Locate the cell with the specified text and output its (x, y) center coordinate. 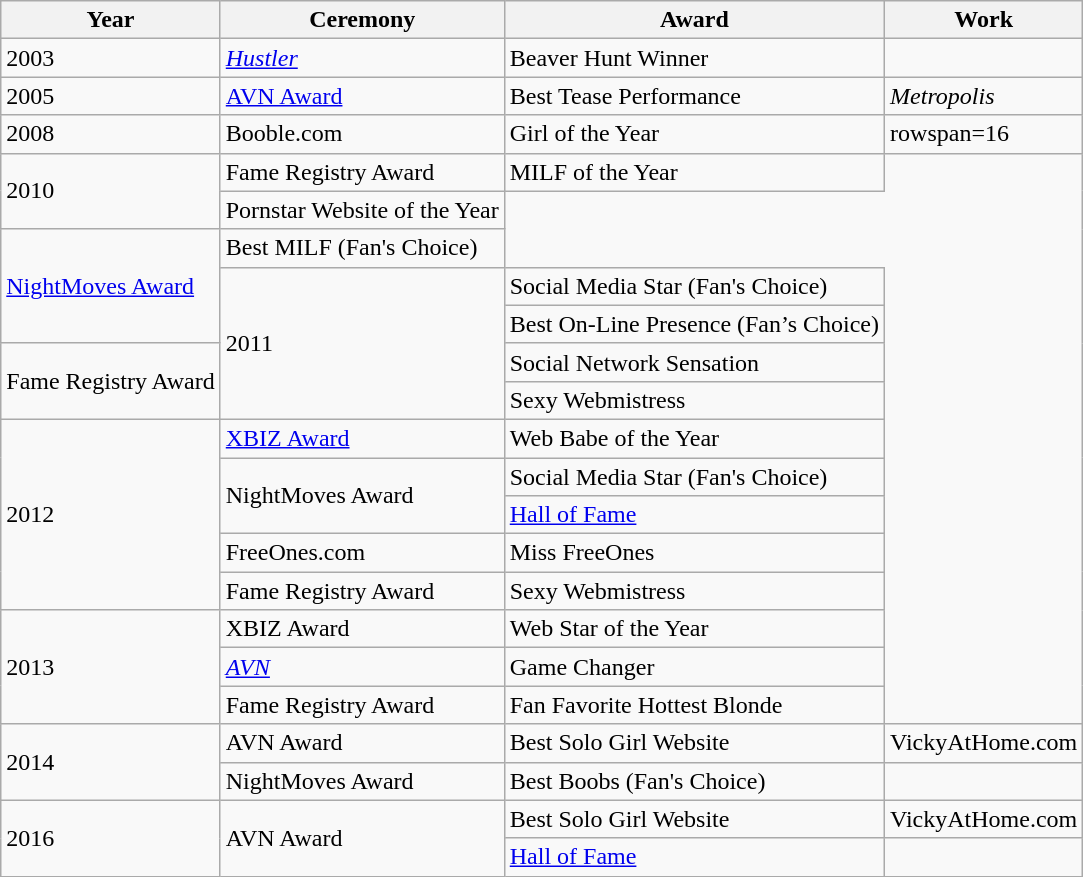
Girl of the Year (694, 134)
AVN (362, 667)
Year (110, 20)
Pornstar Website of the Year (362, 210)
Booble.com (362, 134)
Award (694, 20)
Miss FreeOnes (694, 553)
Ceremony (362, 20)
Game Changer (694, 667)
2014 (110, 762)
MILF of the Year (694, 172)
Fan Favorite Hottest Blonde (694, 705)
Social Network Sensation (694, 362)
2005 (110, 96)
2011 (362, 343)
Hustler (362, 58)
2012 (110, 514)
Best MILF (Fan's Choice) (362, 248)
Best Boobs (Fan's Choice) (694, 781)
2003 (110, 58)
Best Tease Performance (694, 96)
Best On-Line Presence (Fan’s Choice) (694, 324)
2010 (110, 191)
2008 (110, 134)
FreeOnes.com (362, 553)
Work (984, 20)
Web Star of the Year (694, 629)
Metropolis (984, 96)
2016 (110, 838)
rowspan=16 (984, 134)
2013 (110, 667)
Web Babe of the Year (694, 438)
Beaver Hunt Winner (694, 58)
